Identify which cell holds the provided text, then report its [X, Y] central coordinate. 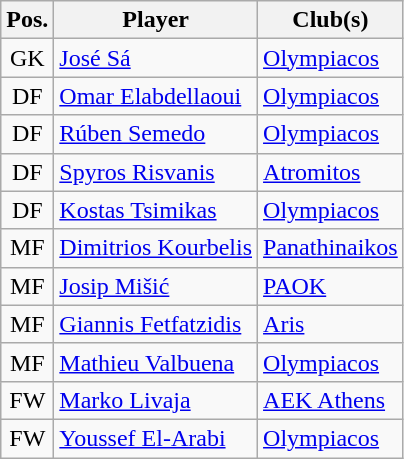
Marko Livaja [156, 400]
Dimitrios Kourbelis [156, 248]
Spyros Risvanis [156, 172]
Josip Mišić [156, 286]
Youssef El-Arabi [156, 438]
Atromitos [331, 172]
GK [28, 58]
Kostas Tsimikas [156, 210]
Giannis Fetfatzidis [156, 324]
Mathieu Valbuena [156, 362]
Player [156, 20]
Aris [331, 324]
Panathinaikos [331, 248]
PAOK [331, 286]
AEK Athens [331, 400]
Rúben Semedo [156, 134]
Club(s) [331, 20]
Pos. [28, 20]
José Sá [156, 58]
Omar Elabdellaoui [156, 96]
